For the text-containing cell, return its midpoint in (x, y) coordinate format. 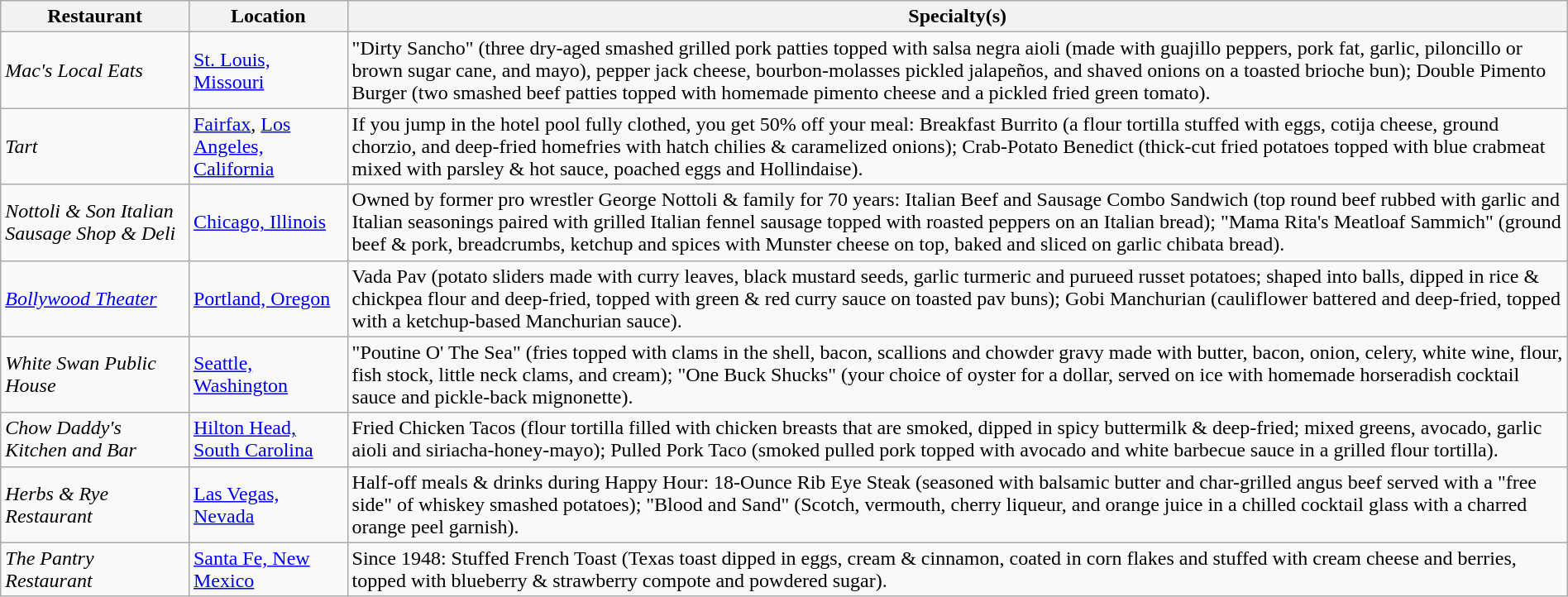
Bollywood Theater (95, 298)
Tart (95, 146)
Las Vegas, Nevada (268, 504)
The Pantry Restaurant (95, 569)
Santa Fe, New Mexico (268, 569)
White Swan Public House (95, 375)
Mac's Local Eats (95, 70)
St. Louis, Missouri (268, 70)
Nottoli & Son Italian Sausage Shop & Deli (95, 222)
Fairfax, Los Angeles, California (268, 146)
Chicago, Illinois (268, 222)
Chow Daddy's Kitchen and Bar (95, 440)
Portland, Oregon (268, 298)
Hilton Head, South Carolina (268, 440)
Restaurant (95, 17)
Seattle, Washington (268, 375)
Specialty(s) (958, 17)
Location (268, 17)
Herbs & Rye Restaurant (95, 504)
